Identify which cell holds the provided text, then report its [x, y] central coordinate. 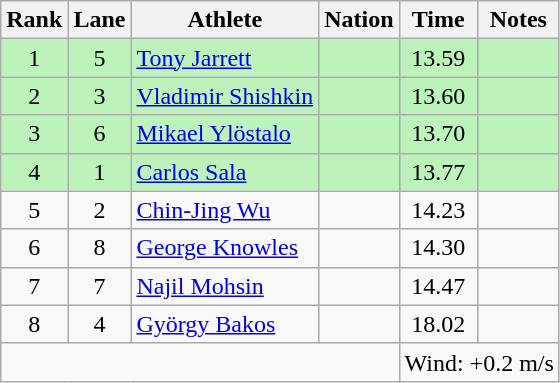
Carlos Sala [225, 172]
Vladimir Shishkin [225, 96]
13.59 [438, 58]
Rank [34, 20]
Wind: +0.2 m/s [479, 362]
Najil Mohsin [225, 286]
Nation [359, 20]
14.47 [438, 286]
Athlete [225, 20]
Notes [518, 20]
George Knowles [225, 248]
13.60 [438, 96]
13.77 [438, 172]
Tony Jarrett [225, 58]
14.30 [438, 248]
Mikael Ylöstalo [225, 134]
13.70 [438, 134]
Time [438, 20]
Lane [100, 20]
György Bakos [225, 324]
Chin-Jing Wu [225, 210]
14.23 [438, 210]
18.02 [438, 324]
